Search for the cell housing the specified text and yield its [X, Y] center coordinate. 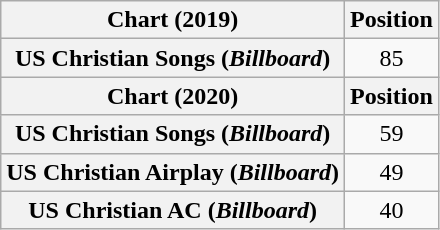
85 [392, 58]
US Christian AC (Billboard) [173, 210]
Chart (2020) [173, 96]
US Christian Airplay (Billboard) [173, 172]
59 [392, 134]
40 [392, 210]
Chart (2019) [173, 20]
49 [392, 172]
